Locate the cell with the specified text and output its (x, y) center coordinate. 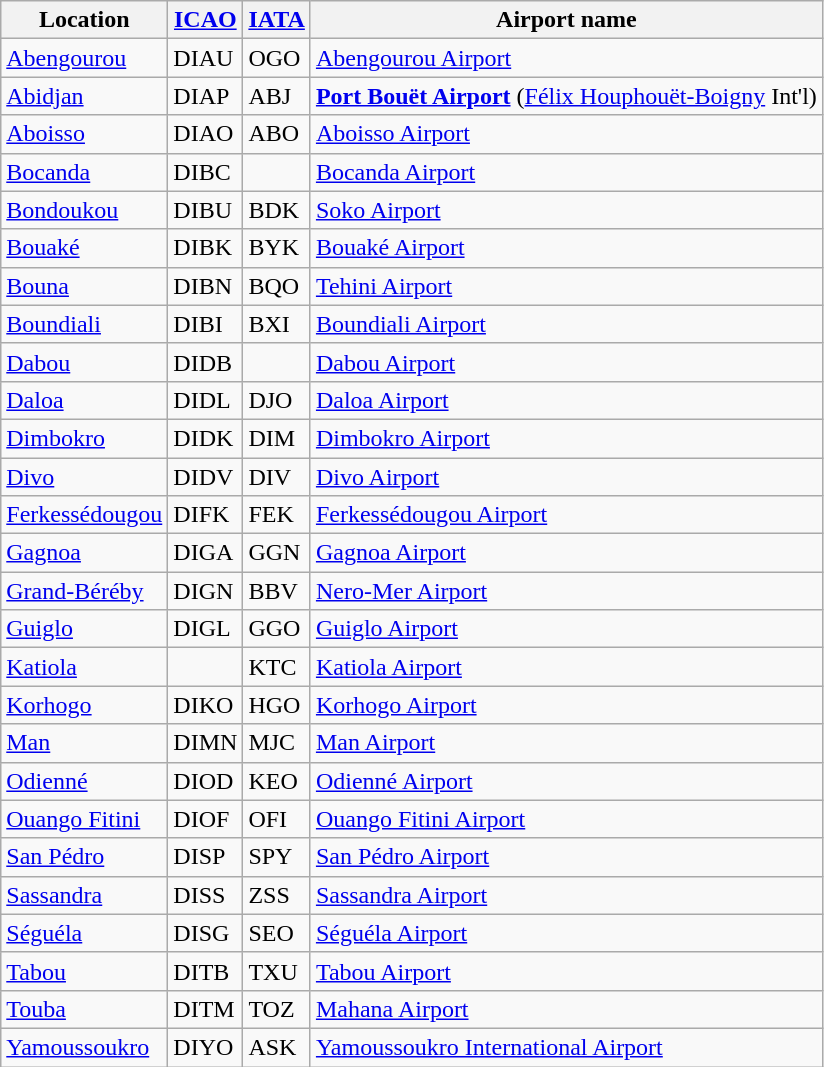
DIDB (206, 362)
Bouaké Airport (566, 248)
BQO (277, 286)
DIAO (206, 134)
DIFK (206, 515)
DIDL (206, 400)
DISS (206, 895)
Nero-Mer Airport (566, 591)
Korhogo Airport (566, 705)
DITM (206, 1009)
Tabou (84, 971)
DIAU (206, 58)
DISP (206, 857)
Bouaké (84, 248)
DIKO (206, 705)
DIBK (206, 248)
Soko Airport (566, 210)
San Pédro Airport (566, 857)
DIGL (206, 629)
BXI (277, 324)
DIBU (206, 210)
DIGN (206, 591)
Katiola (84, 667)
Mahana Airport (566, 1009)
Boundiali Airport (566, 324)
Ferkessédougou Airport (566, 515)
Tabou Airport (566, 971)
Daloa Airport (566, 400)
DIDV (206, 477)
DIGA (206, 553)
Abengourou (84, 58)
Sassandra (84, 895)
DIM (277, 438)
Yamoussoukro International Airport (566, 1047)
DIOF (206, 819)
Bouna (84, 286)
DIDK (206, 438)
GGO (277, 629)
GGN (277, 553)
KEO (277, 781)
DISG (206, 933)
Dimbokro (84, 438)
Odienné (84, 781)
Yamoussoukro (84, 1047)
DIYO (206, 1047)
DITB (206, 971)
Boundiali (84, 324)
Korhogo (84, 705)
ICAO (206, 20)
Daloa (84, 400)
Odienné Airport (566, 781)
BDK (277, 210)
DJO (277, 400)
DIAP (206, 96)
TOZ (277, 1009)
Gagnoa Airport (566, 553)
Ouango Fitini Airport (566, 819)
DIBN (206, 286)
DIBC (206, 172)
Abengourou Airport (566, 58)
Gagnoa (84, 553)
DIBI (206, 324)
Divo (84, 477)
Abidjan (84, 96)
Bocanda Airport (566, 172)
ZSS (277, 895)
Aboisso (84, 134)
ABJ (277, 96)
Bocanda (84, 172)
Tehini Airport (566, 286)
Grand-Béréby (84, 591)
Dimbokro Airport (566, 438)
San Pédro (84, 857)
SEO (277, 933)
DIMN (206, 743)
DIOD (206, 781)
Touba (84, 1009)
TXU (277, 971)
ABO (277, 134)
Sassandra Airport (566, 895)
HGO (277, 705)
Man Airport (566, 743)
Séguéla (84, 933)
Ouango Fitini (84, 819)
OGO (277, 58)
Dabou (84, 362)
IATA (277, 20)
SPY (277, 857)
Ferkessédougou (84, 515)
ASK (277, 1047)
FEK (277, 515)
MJC (277, 743)
Guiglo (84, 629)
DIV (277, 477)
Location (84, 20)
Bondoukou (84, 210)
Aboisso Airport (566, 134)
OFI (277, 819)
Man (84, 743)
Dabou Airport (566, 362)
BBV (277, 591)
BYK (277, 248)
Guiglo Airport (566, 629)
KTC (277, 667)
Divo Airport (566, 477)
Séguéla Airport (566, 933)
Airport name (566, 20)
Port Bouët Airport (Félix Houphouët-Boigny Int'l) (566, 96)
Katiola Airport (566, 667)
